Provide the (x, y) coordinate of the cell's center where the given text is located.  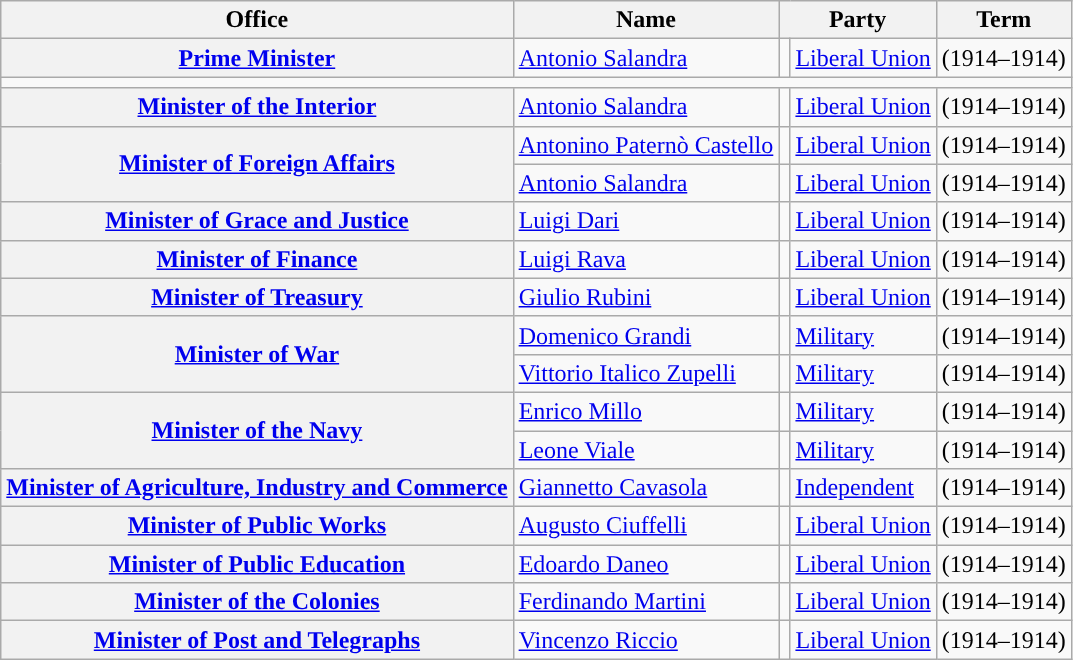
Minister of the Colonies (257, 602)
Independent (863, 488)
Leone Viale (646, 449)
Augusto Ciuffelli (646, 526)
Minister of Foreign Affairs (257, 164)
Minister of the Interior (257, 107)
Prime Minister (257, 58)
Minister of Public Education (257, 564)
Domenico Grandi (646, 335)
Enrico Millo (646, 411)
Giannetto Cavasola (646, 488)
Term (1004, 20)
Ferdinando Martini (646, 602)
Minister of Treasury (257, 297)
Minister of the Navy (257, 430)
Antonino Paternò Castello (646, 145)
Minister of Public Works (257, 526)
Giulio Rubini (646, 297)
Vincenzo Riccio (646, 640)
Minister of Agriculture, Industry and Commerce (257, 488)
Office (257, 20)
Minister of Grace and Justice (257, 221)
Luigi Dari (646, 221)
Luigi Rava (646, 259)
Edoardo Daneo (646, 564)
Name (646, 20)
Minister of War (257, 354)
Vittorio Italico Zupelli (646, 373)
Minister of Post and Telegraphs (257, 640)
Party (858, 20)
Minister of Finance (257, 259)
